Return (x, y) of the center of cell containing provided text 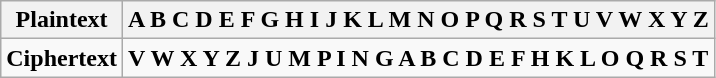
A B C D E F G H I J K L M N O P Q R S T U V W X Y Z (418, 20)
V W X Y Z J U M P I N G A B C D E F H K L O Q R S T (418, 58)
Plaintext (62, 20)
Ciphertext (62, 58)
